Extract the [X, Y] coordinate from the center of the cell holding the provided text.  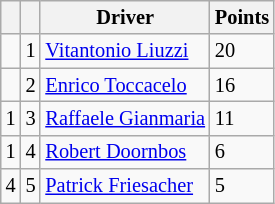
Patrick Friesacher [125, 186]
16 [242, 85]
Enrico Toccacelo [125, 85]
2 [31, 85]
20 [242, 51]
Raffaele Gianmaria [125, 118]
Robert Doornbos [125, 152]
6 [242, 152]
3 [31, 118]
Points [242, 17]
Vitantonio Liuzzi [125, 51]
11 [242, 118]
Driver [125, 17]
